Output the [x, y] coordinate of the center of the cell containing the given text.  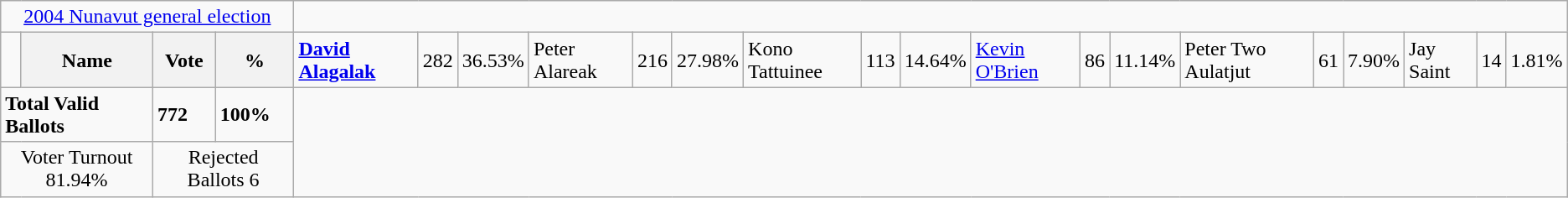
2004 Nunavut general election [147, 17]
100% [255, 114]
1.81% [1536, 60]
36.53% [493, 60]
11.14% [1145, 60]
Kevin O'Brien [1025, 60]
7.90% [1374, 60]
772 [184, 114]
David Alagalak [356, 60]
113 [880, 60]
Name [87, 60]
86 [1096, 60]
Total Valid Ballots [77, 114]
Voter Turnout 81.94% [77, 169]
Peter Alareak [580, 60]
61 [1328, 60]
Vote [184, 60]
Jay Saint [1441, 60]
216 [652, 60]
14 [1491, 60]
282 [437, 60]
Kono Tattuinee [802, 60]
Peter Two Aulatjut [1247, 60]
14.64% [935, 60]
Rejected Ballots 6 [223, 169]
27.98% [707, 60]
% [255, 60]
